Scan for the cell matching the given text and deliver its [X, Y] coordinate at center. 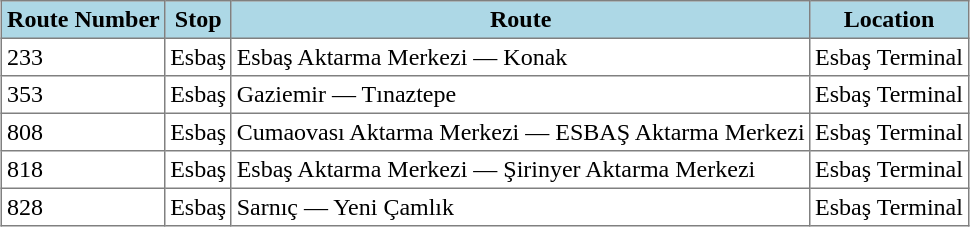
233 [84, 57]
808 [84, 132]
Esbaş Aktarma Merkezi — Şirinyer Aktarma Merkezi [520, 170]
Esbaş Aktarma Merkezi — Konak [520, 57]
Cumaovası Aktarma Merkezi — ESBAŞ Aktarma Merkezi [520, 132]
Gaziemir — Tınaztepe [520, 95]
Location [889, 20]
Route [520, 20]
Sarnıç — Yeni Çamlık [520, 207]
Stop [198, 20]
353 [84, 95]
828 [84, 207]
Route Number [84, 20]
818 [84, 170]
